Output the (x, y) coordinate of the center of the cell containing the given text.  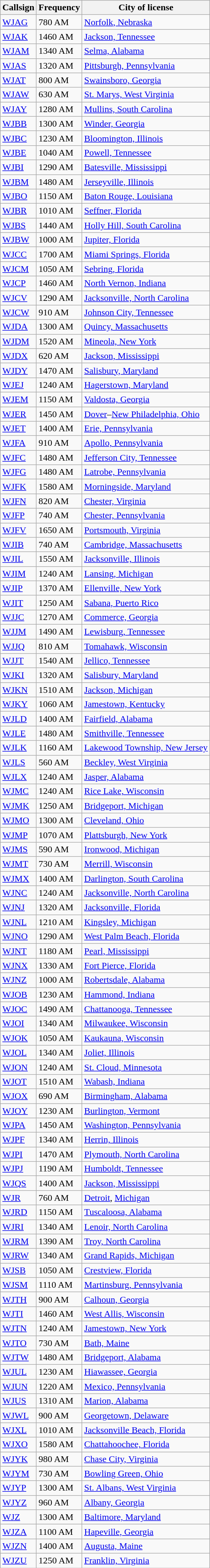
Chattanooga, Tennessee (146, 1009)
WJYP (18, 1488)
1060 AM (59, 704)
WJOX (18, 1096)
WJNL (18, 922)
Johnson City, Tennessee (146, 312)
Ironwood, Michigan (146, 849)
Commerce, Georgia (146, 617)
WJAM (18, 51)
Beckley, West Virginia (146, 762)
1650 AM (59, 530)
Baton Rouge, Louisiana (146, 196)
1540 AM (59, 661)
City of license (146, 8)
Norfolk, Nebraska (146, 22)
WJIB (18, 545)
Chase City, Virginia (146, 1459)
WJXL (18, 1430)
Jellico, Tennessee (146, 661)
WJKY (18, 704)
WJET (18, 429)
Morningside, Maryland (146, 487)
WJNC (18, 893)
WJUN (18, 1386)
1070 AM (59, 835)
West Palm Beach, Florida (146, 937)
1280 AM (59, 109)
Fort Pierce, Florida (146, 966)
Plattsburgh, New York (146, 835)
Tomahawk, Wisconsin (146, 646)
WJRI (18, 1227)
WJKN (18, 690)
St. Marys, West Virginia (146, 95)
Holly Hill, South Carolina (146, 225)
North Vernon, Indiana (146, 283)
WJLS (18, 762)
Powell, Tennessee (146, 153)
Merrill, Wisconsin (146, 864)
WJIP (18, 588)
WJWL (18, 1415)
WJBW (18, 240)
Jupiter, Florida (146, 240)
Mullins, South Carolina (146, 109)
WJNJ (18, 908)
WJFA (18, 443)
WJBI (18, 167)
Jackson, Tennessee (146, 37)
WJCP (18, 283)
Chester, Virginia (146, 501)
WJBS (18, 225)
Lewisburg, Tennessee (146, 631)
WJMO (18, 820)
Washington, Pennsylvania (146, 1125)
WJPI (18, 1154)
Lenoir, North Carolina (146, 1227)
WJLD (18, 719)
WJOK (18, 1038)
Portsmouth, Virginia (146, 530)
1110 AM (59, 1285)
Wabash, Indiana (146, 1081)
Bowling Green, Ohio (146, 1473)
WJMK (18, 806)
Hammond, Indiana (146, 994)
980 AM (59, 1459)
WJLE (18, 733)
Franklin, Virginia (146, 1560)
Ellenville, New York (146, 588)
Milwaukee, Wisconsin (146, 1023)
WJFV (18, 530)
Cleveland, Ohio (146, 820)
Baltimore, Maryland (146, 1517)
WJON (18, 1067)
Troy, North Carolina (146, 1241)
WJPA (18, 1125)
WJRW (18, 1256)
1550 AM (59, 559)
St. Albans, West Virginia (146, 1488)
WJOT (18, 1081)
WJAW (18, 95)
Swainsboro, Georgia (146, 80)
WJDY (18, 370)
Bloomington, Illinois (146, 138)
Calhoun, Georgia (146, 1299)
Hiawassee, Georgia (146, 1372)
1700 AM (59, 254)
WJUS (18, 1401)
WJIM (18, 574)
WJNO (18, 937)
WJIT (18, 602)
Fairfield, Alabama (146, 719)
Plymouth, North Carolina (146, 1154)
620 AM (59, 356)
WJJC (18, 617)
WJTO (18, 1343)
Bath, Maine (146, 1343)
1040 AM (59, 153)
690 AM (59, 1096)
WJLK (18, 748)
Bridgeport, Alabama (146, 1358)
Cambridge, Massachusetts (146, 545)
Sebring, Florida (146, 269)
WJFN (18, 501)
Martinsburg, Pennsylvania (146, 1285)
Crestview, Florida (146, 1270)
Kaukauna, Wisconsin (146, 1038)
Georgetown, Delaware (146, 1415)
WJCM (18, 269)
WJAY (18, 109)
WJSB (18, 1270)
WJYM (18, 1473)
WJMX (18, 878)
WJDA (18, 327)
1330 AM (59, 966)
Robertsdale, Alabama (146, 980)
Jackson, Michigan (146, 690)
WJMP (18, 835)
1520 AM (59, 341)
Augusta, Maine (146, 1546)
WJQS (18, 1183)
Jefferson City, Tennessee (146, 458)
Valdosta, Georgia (146, 399)
WJZA (18, 1531)
800 AM (59, 80)
WJRM (18, 1241)
WJOI (18, 1023)
Tuscaloosa, Alabama (146, 1212)
Hagerstown, Maryland (146, 385)
WJMT (18, 864)
Frequency (59, 8)
1440 AM (59, 225)
WJTN (18, 1328)
Jerseyville, Illinois (146, 182)
630 AM (59, 95)
1220 AM (59, 1386)
Jamestown, Kentucky (146, 704)
Birmingham, Alabama (146, 1096)
760 AM (59, 1198)
Jacksonville Beach, Florida (146, 1430)
Joliet, Illinois (146, 1052)
WJTH (18, 1299)
WJR (18, 1198)
Jasper, Alabama (146, 777)
WJAK (18, 37)
Callsign (18, 8)
WJJQ (18, 646)
WJTW (18, 1358)
Lakewood Township, New Jersey (146, 748)
WJPF (18, 1140)
WJOL (18, 1052)
1270 AM (59, 617)
1310 AM (59, 1401)
Herrin, Illinois (146, 1140)
WJXO (18, 1444)
Darlington, South Carolina (146, 878)
St. Cloud, Minnesota (146, 1067)
Batesville, Mississippi (146, 167)
Jacksonville, Florida (146, 908)
820 AM (59, 501)
Sabana, Puerto Rico (146, 602)
WJJT (18, 661)
Albany, Georgia (146, 1502)
WJAS (18, 66)
WJDX (18, 356)
Quincy, Massachusetts (146, 327)
780 AM (59, 22)
Hapeville, Georgia (146, 1531)
WJNZ (18, 980)
WJCW (18, 312)
Mineola, New York (146, 341)
Pittsburgh, Pennsylvania (146, 66)
560 AM (59, 762)
WJEJ (18, 385)
1390 AM (59, 1241)
WJER (18, 414)
Selma, Alabama (146, 51)
WJLX (18, 777)
1180 AM (59, 951)
Smithville, Tennessee (146, 733)
West Allis, Wisconsin (146, 1314)
WJDM (18, 341)
WJMS (18, 849)
Erie, Pennsylvania (146, 429)
WJFK (18, 487)
WJNT (18, 951)
WJMC (18, 791)
WJBB (18, 124)
WJZU (18, 1560)
Winder, Georgia (146, 124)
WJYK (18, 1459)
Jamestown, New York (146, 1328)
Detroit, Michigan (146, 1198)
Miami Springs, Florida (146, 254)
1370 AM (59, 588)
WJYZ (18, 1502)
WJSM (18, 1285)
WJBO (18, 196)
WJPJ (18, 1169)
WJAT (18, 80)
Lansing, Michigan (146, 574)
Grand Rapids, Michigan (146, 1256)
1100 AM (59, 1531)
Humboldt, Tennessee (146, 1169)
WJRD (18, 1212)
WJBR (18, 211)
WJBE (18, 153)
Burlington, Vermont (146, 1111)
WJTI (18, 1314)
Chester, Pennsylvania (146, 516)
1160 AM (59, 748)
Apollo, Pennsylvania (146, 443)
WJIL (18, 559)
Bridgeport, Michigan (146, 806)
Kingsley, Michigan (146, 922)
WJFP (18, 516)
1210 AM (59, 922)
Chattahoochee, Florida (146, 1444)
WJKI (18, 675)
WJBC (18, 138)
WJZN (18, 1546)
590 AM (59, 849)
WJFG (18, 472)
Rice Lake, Wisconsin (146, 791)
WJOY (18, 1111)
810 AM (59, 646)
WJUL (18, 1372)
960 AM (59, 1502)
WJOB (18, 994)
WJCC (18, 254)
WJNX (18, 966)
Jacksonville, Illinois (146, 559)
WJBM (18, 182)
WJJM (18, 631)
Marion, Alabama (146, 1401)
WJEM (18, 399)
Latrobe, Pennsylvania (146, 472)
WJCV (18, 298)
WJFC (18, 458)
WJOC (18, 1009)
Dover–New Philadelphia, Ohio (146, 414)
WJZ (18, 1517)
Mexico, Pennsylvania (146, 1386)
Seffner, Florida (146, 211)
WJAG (18, 22)
Pearl, Mississippi (146, 951)
1190 AM (59, 1169)
